Locate the cell with the specified text and output its (x, y) center coordinate. 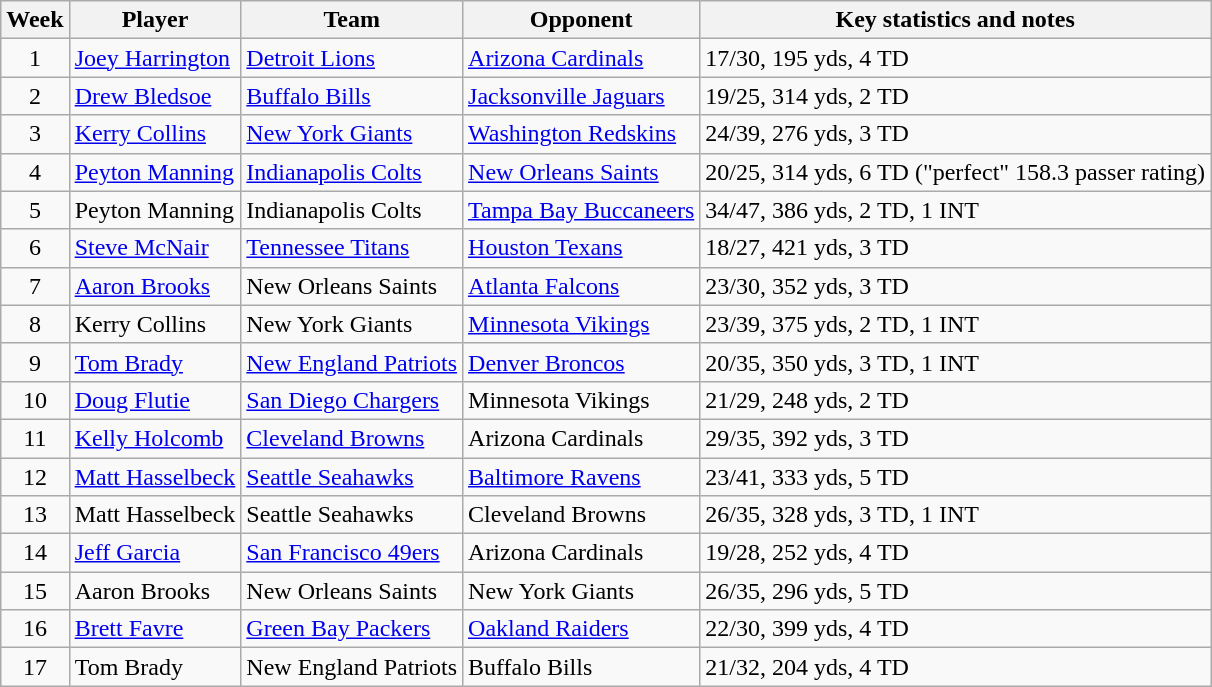
1 (35, 58)
4 (35, 172)
Tampa Bay Buccaneers (582, 210)
18/27, 421 yds, 3 TD (956, 248)
20/35, 350 yds, 3 TD, 1 INT (956, 362)
34/47, 386 yds, 2 TD, 1 INT (956, 210)
San Francisco 49ers (352, 553)
Houston Texans (582, 248)
10 (35, 400)
15 (35, 591)
Player (155, 20)
Key statistics and notes (956, 20)
21/29, 248 yds, 2 TD (956, 400)
Baltimore Ravens (582, 477)
Jeff Garcia (155, 553)
22/30, 399 yds, 4 TD (956, 629)
6 (35, 248)
Steve McNair (155, 248)
Atlanta Falcons (582, 286)
12 (35, 477)
Jacksonville Jaguars (582, 96)
San Diego Chargers (352, 400)
5 (35, 210)
Detroit Lions (352, 58)
Green Bay Packers (352, 629)
8 (35, 324)
Oakland Raiders (582, 629)
14 (35, 553)
19/25, 314 yds, 2 TD (956, 96)
Team (352, 20)
Denver Broncos (582, 362)
3 (35, 134)
11 (35, 438)
Week (35, 20)
23/30, 352 yds, 3 TD (956, 286)
Kelly Holcomb (155, 438)
29/35, 392 yds, 3 TD (956, 438)
Washington Redskins (582, 134)
13 (35, 515)
23/39, 375 yds, 2 TD, 1 INT (956, 324)
Tennessee Titans (352, 248)
23/41, 333 yds, 5 TD (956, 477)
Opponent (582, 20)
9 (35, 362)
16 (35, 629)
19/28, 252 yds, 4 TD (956, 553)
2 (35, 96)
17 (35, 667)
24/39, 276 yds, 3 TD (956, 134)
17/30, 195 yds, 4 TD (956, 58)
Joey Harrington (155, 58)
Doug Flutie (155, 400)
20/25, 314 yds, 6 TD ("perfect" 158.3 passer rating) (956, 172)
26/35, 328 yds, 3 TD, 1 INT (956, 515)
Brett Favre (155, 629)
Drew Bledsoe (155, 96)
26/35, 296 yds, 5 TD (956, 591)
21/32, 204 yds, 4 TD (956, 667)
7 (35, 286)
